Return the (x, y) coordinate for the center point of the cell that contains the specified text.  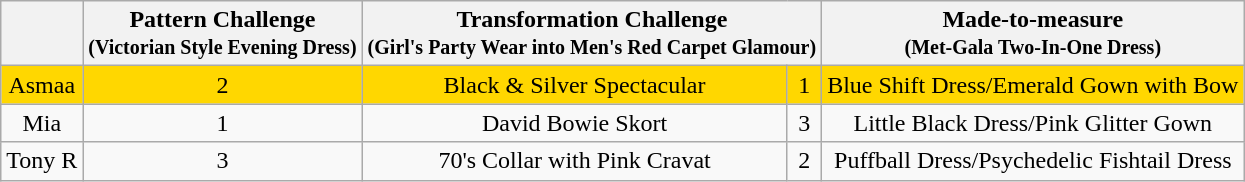
Little Black Dress/Pink Glitter Gown (1033, 123)
Puffball Dress/Psychedelic Fishtail Dress (1033, 161)
David Bowie Skort (574, 123)
Pattern Challenge(Victorian Style Evening Dress) (222, 34)
70's Collar with Pink Cravat (574, 161)
Tony R (42, 161)
Transformation Challenge(Girl's Party Wear into Men's Red Carpet Glamour) (592, 34)
Made-to-measure(Met-Gala Two-In-One Dress) (1033, 34)
Blue Shift Dress/Emerald Gown with Bow (1033, 85)
Asmaa (42, 85)
Black & Silver Spectacular (574, 85)
Mia (42, 123)
